For the text-containing cell, return its midpoint in (X, Y) coordinate format. 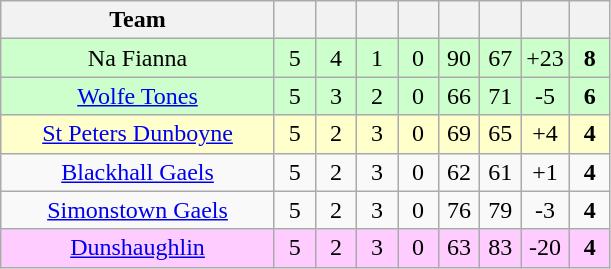
67 (500, 58)
79 (500, 210)
+23 (546, 58)
69 (460, 134)
76 (460, 210)
Blackhall Gaels (138, 172)
71 (500, 96)
-5 (546, 96)
65 (500, 134)
Na Fianna (138, 58)
Team (138, 20)
83 (500, 248)
63 (460, 248)
+1 (546, 172)
61 (500, 172)
-20 (546, 248)
1 (376, 58)
St Peters Dunboyne (138, 134)
+4 (546, 134)
90 (460, 58)
66 (460, 96)
Wolfe Tones (138, 96)
Simonstown Gaels (138, 210)
-3 (546, 210)
62 (460, 172)
Dunshaughlin (138, 248)
8 (590, 58)
6 (590, 96)
